Output the (X, Y) coordinate of the center of the cell containing the given text.  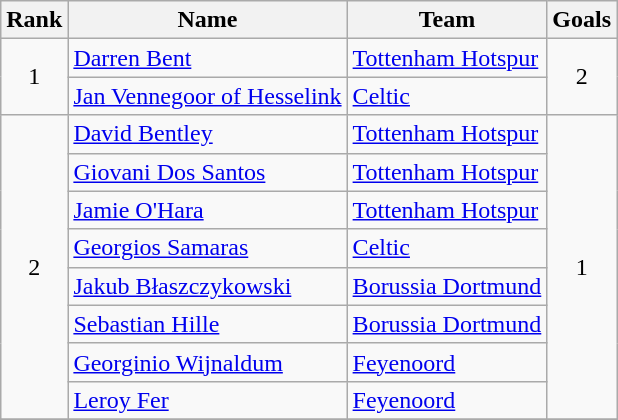
Name (208, 20)
Goals (582, 20)
Georgios Samaras (208, 248)
Giovani Dos Santos (208, 172)
Jan Vennegoor of Hesselink (208, 96)
Team (447, 20)
Rank (34, 20)
Jamie O'Hara (208, 210)
Sebastian Hille (208, 324)
Georginio Wijnaldum (208, 362)
David Bentley (208, 134)
Leroy Fer (208, 400)
Darren Bent (208, 58)
Jakub Błaszczykowski (208, 286)
